Scan for the cell matching the given text and deliver its (x, y) coordinate at center. 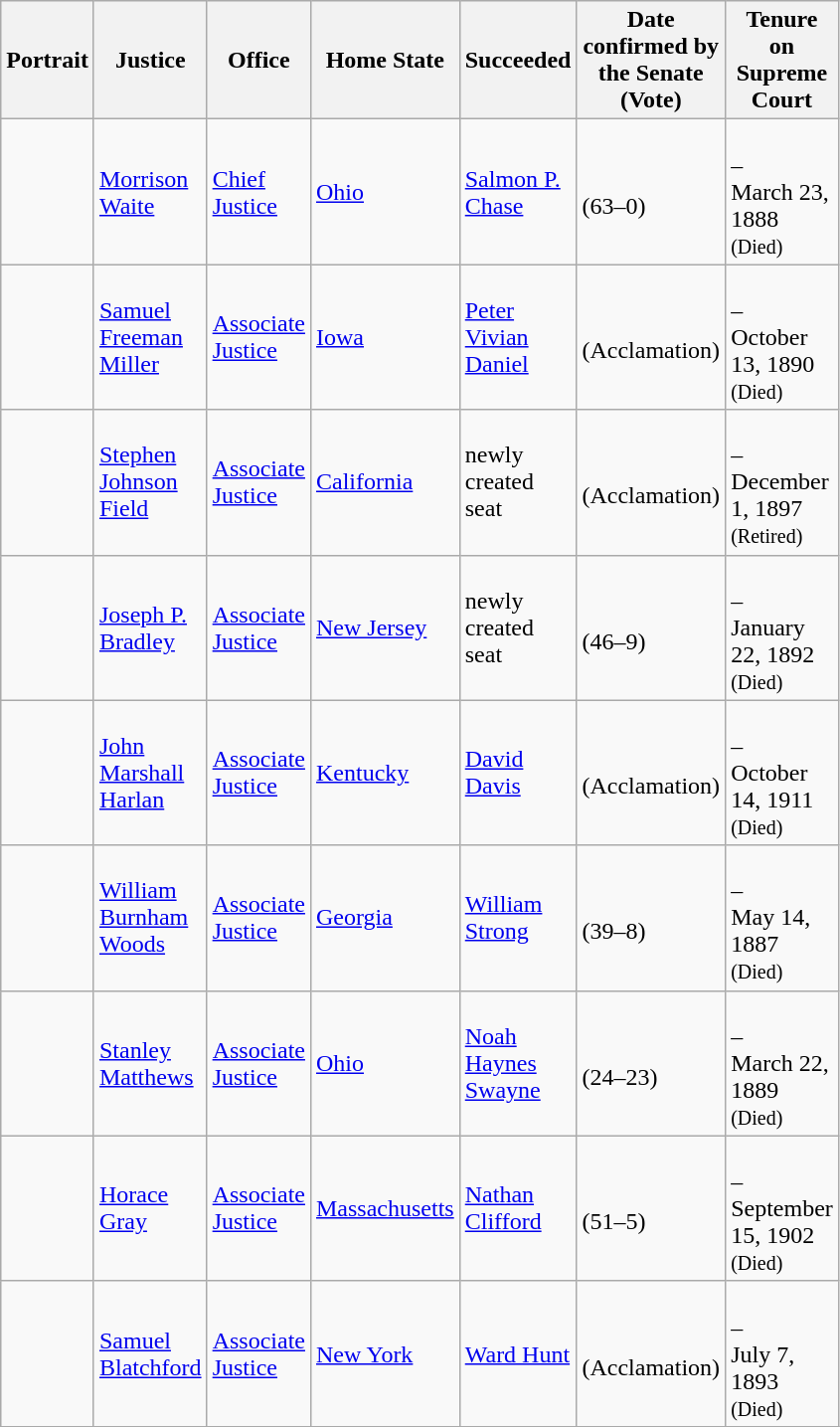
(24–23) (651, 1063)
William Burnham Woods (150, 918)
New Jersey (385, 627)
Morrison Waite (150, 192)
(39–8) (651, 918)
–July 7, 1893(Died) (782, 1353)
Office (258, 60)
–October 13, 1890(Died) (782, 337)
New York (385, 1353)
Horace Gray (150, 1208)
Home State (385, 60)
Peter Vivian Daniel (518, 337)
–October 14, 1911(Died) (782, 773)
Stephen Johnson Field (150, 482)
Chief Justice (258, 192)
–January 22, 1892(Died) (782, 627)
Massachusetts (385, 1208)
–March 23, 1888(Died) (782, 192)
California (385, 482)
Tenure on Supreme Court (782, 60)
Iowa (385, 337)
William Strong (518, 918)
–May 14, 1887(Died) (782, 918)
–December 1, 1897(Retired) (782, 482)
John Marshall Harlan (150, 773)
Succeeded (518, 60)
Joseph P. Bradley (150, 627)
Noah Haynes Swayne (518, 1063)
Kentucky (385, 773)
Justice (150, 60)
(63–0) (651, 192)
Ward Hunt (518, 1353)
Salmon P. Chase (518, 192)
–March 22, 1889(Died) (782, 1063)
Georgia (385, 918)
(51–5) (651, 1208)
Nathan Clifford (518, 1208)
–September 15, 1902(Died) (782, 1208)
Portrait (48, 60)
Samuel Blatchford (150, 1353)
Stanley Matthews (150, 1063)
Samuel Freeman Miller (150, 337)
(46–9) (651, 627)
Date confirmed by the Senate(Vote) (651, 60)
David Davis (518, 773)
